Determine the (x, y) coordinate at the center of the cell enclosing the given text.  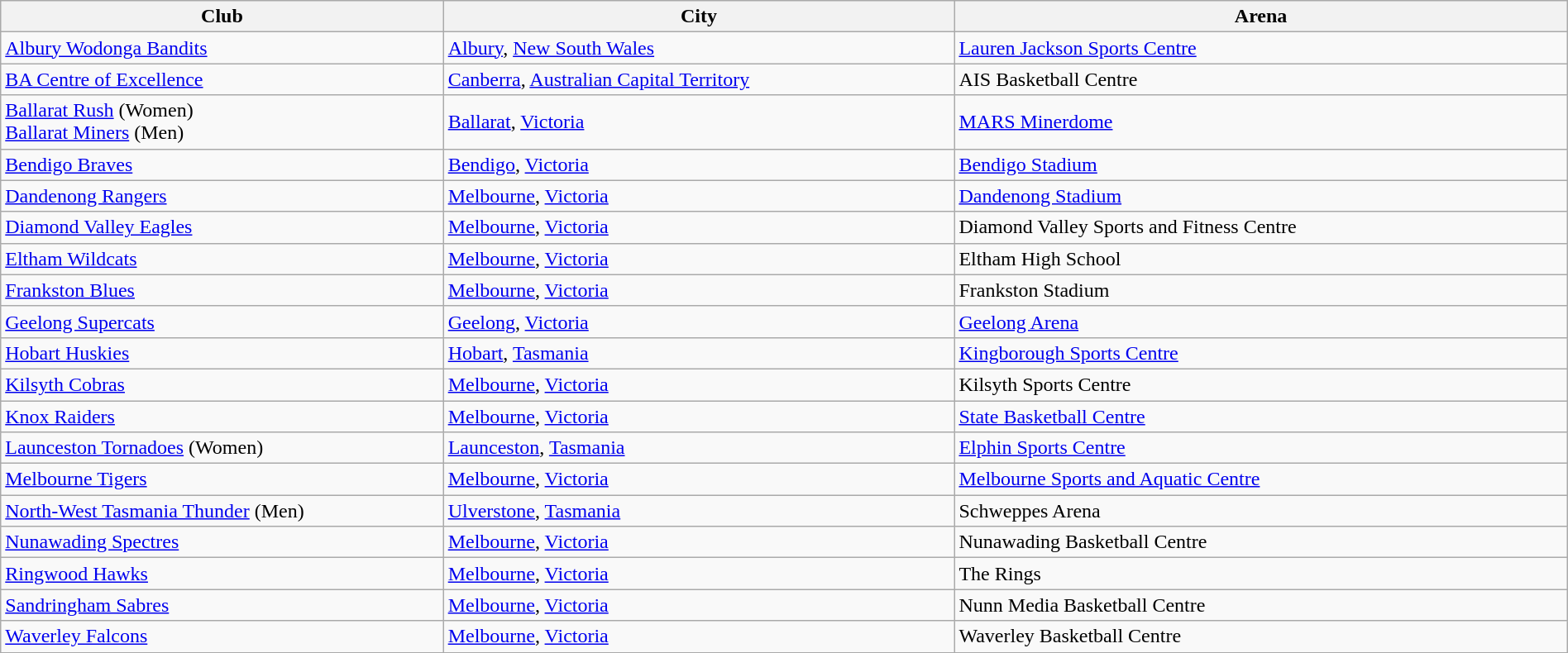
Kilsyth Sports Centre (1260, 384)
Eltham High School (1260, 259)
Ringwood Hawks (222, 574)
Waverley Basketball Centre (1260, 636)
Sandringham Sabres (222, 605)
AIS Basketball Centre (1260, 79)
City (699, 17)
Schweppes Arena (1260, 511)
Nunawading Spectres (222, 542)
The Rings (1260, 574)
Launceston Tornadoes (Women) (222, 448)
Ballarat, Victoria (699, 122)
BA Centre of Excellence (222, 79)
Hobart, Tasmania (699, 353)
Knox Raiders (222, 416)
Kingborough Sports Centre (1260, 353)
Nunawading Basketball Centre (1260, 542)
Geelong Supercats (222, 322)
Dandenong Rangers (222, 196)
State Basketball Centre (1260, 416)
Melbourne Tigers (222, 479)
Lauren Jackson Sports Centre (1260, 48)
Bendigo Braves (222, 164)
Albury, New South Wales (699, 48)
Melbourne Sports and Aquatic Centre (1260, 479)
Eltham Wildcats (222, 259)
Launceston, Tasmania (699, 448)
Arena (1260, 17)
Geelong, Victoria (699, 322)
Ulverstone, Tasmania (699, 511)
Diamond Valley Eagles (222, 227)
Diamond Valley Sports and Fitness Centre (1260, 227)
North-West Tasmania Thunder (Men) (222, 511)
Frankston Blues (222, 290)
Ballarat Rush (Women) Ballarat Miners (Men) (222, 122)
Bendigo Stadium (1260, 164)
Bendigo, Victoria (699, 164)
Frankston Stadium (1260, 290)
MARS Minerdome (1260, 122)
Geelong Arena (1260, 322)
Club (222, 17)
Albury Wodonga Bandits (222, 48)
Dandenong Stadium (1260, 196)
Hobart Huskies (222, 353)
Nunn Media Basketball Centre (1260, 605)
Waverley Falcons (222, 636)
Canberra, Australian Capital Territory (699, 79)
Elphin Sports Centre (1260, 448)
Kilsyth Cobras (222, 384)
